Find where the given text appears and provide that cell's center as (X, Y) coordinate. 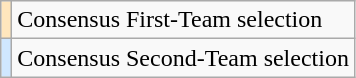
Consensus First-Team selection (184, 20)
Consensus Second-Team selection (184, 58)
